Return the [X, Y] coordinate for the center point of the cell that contains the specified text.  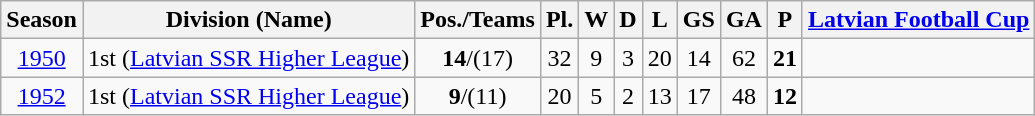
Pos./Teams [478, 20]
13 [660, 96]
62 [744, 58]
P [784, 20]
32 [559, 58]
1950 [42, 58]
5 [596, 96]
12 [784, 96]
48 [744, 96]
14 [698, 58]
9/(11) [478, 96]
9 [596, 58]
Latvian Football Cup [918, 20]
L [660, 20]
GS [698, 20]
14/(17) [478, 58]
Pl. [559, 20]
W [596, 20]
21 [784, 58]
D [628, 20]
Season [42, 20]
17 [698, 96]
Division (Name) [248, 20]
1952 [42, 96]
2 [628, 96]
3 [628, 58]
GA [744, 20]
